Identify which cell holds the provided text, then report its (X, Y) central coordinate. 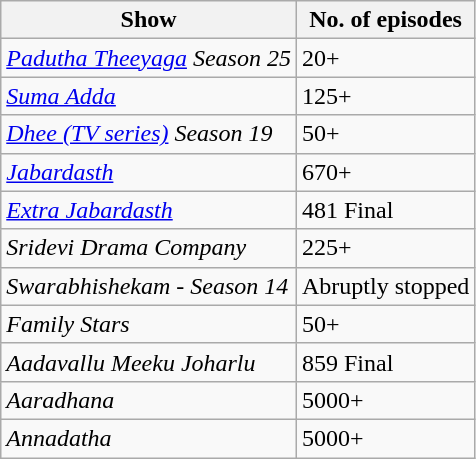
481 Final (385, 210)
Padutha Theeyaga Season 25 (149, 58)
Sridevi Drama Company (149, 248)
20+ (385, 58)
Dhee (TV series) Season 19 (149, 134)
225+ (385, 248)
859 Final (385, 362)
Jabardasth (149, 172)
Show (149, 20)
670+ (385, 172)
Extra Jabardasth (149, 210)
Swarabhishekam - Season 14 (149, 286)
Abruptly stopped (385, 286)
Aadavallu Meeku Joharlu (149, 362)
Suma Adda (149, 96)
Family Stars (149, 324)
Aaradhana (149, 400)
125+ (385, 96)
Annadatha (149, 438)
No. of episodes (385, 20)
